Return the (X, Y) coordinate for the center point of the cell that contains the specified text.  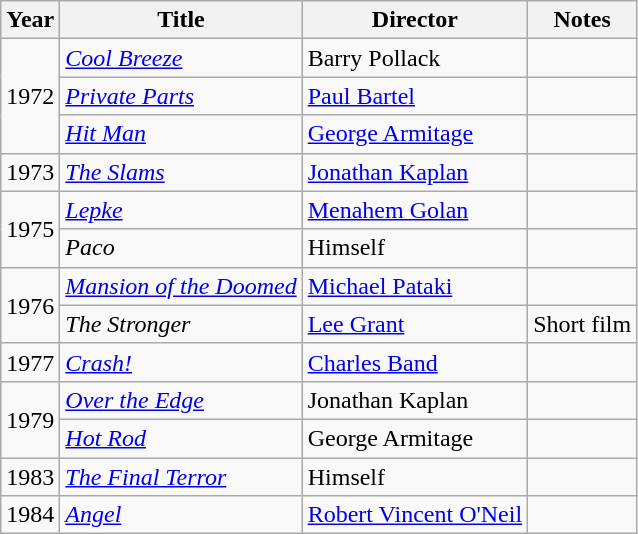
Year (30, 20)
1972 (30, 96)
The Slams (181, 172)
Hot Rod (181, 438)
1977 (30, 362)
The Final Terror (181, 477)
1973 (30, 172)
Lee Grant (414, 324)
Charles Band (414, 362)
Crash! (181, 362)
1983 (30, 477)
Robert Vincent O'Neil (414, 515)
1975 (30, 229)
Title (181, 20)
Director (414, 20)
Angel (181, 515)
Menahem Golan (414, 210)
1979 (30, 419)
Paco (181, 248)
Short film (582, 324)
Notes (582, 20)
1984 (30, 515)
Cool Breeze (181, 58)
Mansion of the Doomed (181, 286)
Private Parts (181, 96)
Hit Man (181, 134)
Over the Edge (181, 400)
Barry Pollack (414, 58)
Paul Bartel (414, 96)
Lepke (181, 210)
Michael Pataki (414, 286)
1976 (30, 305)
The Stronger (181, 324)
